Output the [X, Y] coordinate of the center of the cell containing the given text.  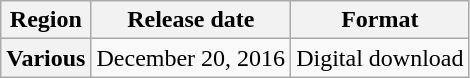
Region [46, 20]
Release date [191, 20]
Digital download [380, 58]
Various [46, 58]
Format [380, 20]
December 20, 2016 [191, 58]
